Return [x, y] of the center of cell containing provided text 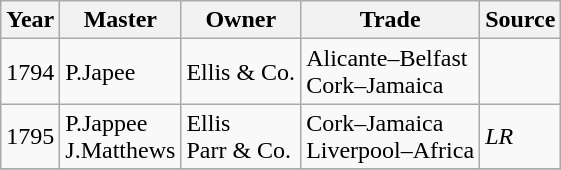
Owner [241, 20]
Year [30, 20]
Source [520, 20]
Ellis & Co. [241, 72]
P.Japee [120, 72]
Trade [390, 20]
1794 [30, 72]
Master [120, 20]
LR [520, 136]
1795 [30, 136]
P.JappeeJ.Matthews [120, 136]
Cork–JamaicaLiverpool–Africa [390, 136]
EllisParr & Co. [241, 136]
Alicante–BelfastCork–Jamaica [390, 72]
